Detect which cell encompasses the target text, then output its [X, Y] center coordinate. 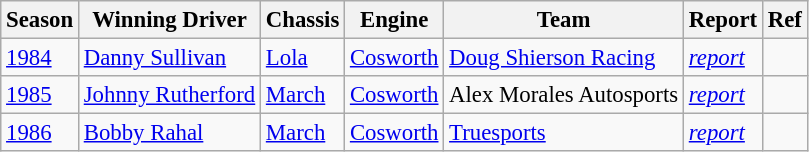
Chassis [303, 20]
Report [722, 20]
Season [40, 20]
Winning Driver [169, 20]
Ref [784, 20]
1985 [40, 95]
Alex Morales Autosports [564, 95]
Danny Sullivan [169, 58]
Engine [394, 20]
Truesports [564, 133]
1986 [40, 133]
Doug Shierson Racing [564, 58]
Bobby Rahal [169, 133]
Johnny Rutherford [169, 95]
1984 [40, 58]
Team [564, 20]
Lola [303, 58]
